Extract the (X, Y) coordinate from the center of the cell holding the provided text.  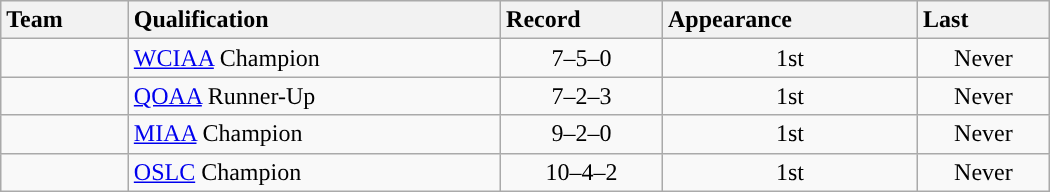
7–5–0 (582, 58)
Record (582, 20)
WCIAA Champion (314, 58)
Team (65, 20)
Last (984, 20)
QOAA Runner-Up (314, 96)
7–2–3 (582, 96)
10–4–2 (582, 172)
Appearance (790, 20)
MIAA Champion (314, 134)
9–2–0 (582, 134)
Qualification (314, 20)
OSLC Champion (314, 172)
